For the text-containing cell, return its midpoint in [X, Y] coordinate format. 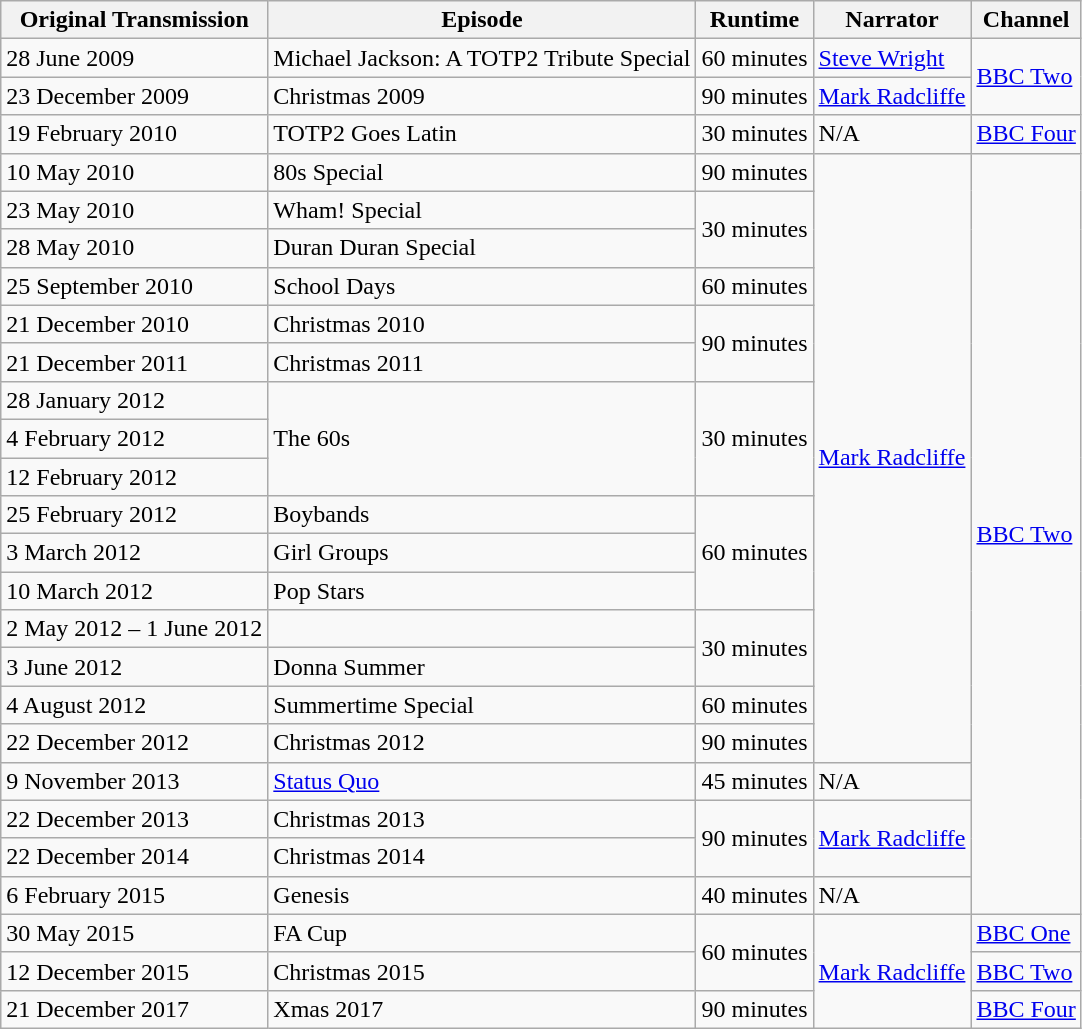
22 December 2012 [134, 743]
Status Quo [482, 781]
28 June 2009 [134, 58]
23 December 2009 [134, 96]
12 February 2012 [134, 477]
10 March 2012 [134, 591]
25 February 2012 [134, 515]
Donna Summer [482, 667]
Girl Groups [482, 553]
Original Transmission [134, 20]
21 December 2011 [134, 362]
4 August 2012 [134, 705]
40 minutes [754, 895]
45 minutes [754, 781]
Christmas 2010 [482, 324]
Christmas 2012 [482, 743]
28 January 2012 [134, 400]
30 May 2015 [134, 933]
Pop Stars [482, 591]
Christmas 2015 [482, 971]
10 May 2010 [134, 172]
12 December 2015 [134, 971]
School Days [482, 286]
Boybands [482, 515]
Wham! Special [482, 210]
22 December 2013 [134, 819]
23 May 2010 [134, 210]
BBC One [1026, 933]
Runtime [754, 20]
19 February 2010 [134, 134]
The 60s [482, 438]
3 June 2012 [134, 667]
28 May 2010 [134, 248]
FA Cup [482, 933]
Duran Duran Special [482, 248]
6 February 2015 [134, 895]
21 December 2017 [134, 1009]
4 February 2012 [134, 438]
Summertime Special [482, 705]
Christmas 2013 [482, 819]
2 May 2012 – 1 June 2012 [134, 629]
Christmas 2009 [482, 96]
Genesis [482, 895]
Michael Jackson: A TOTP2 Tribute Special [482, 58]
TOTP2 Goes Latin [482, 134]
9 November 2013 [134, 781]
Xmas 2017 [482, 1009]
3 March 2012 [134, 553]
25 September 2010 [134, 286]
Channel [1026, 20]
Christmas 2011 [482, 362]
21 December 2010 [134, 324]
80s Special [482, 172]
Christmas 2014 [482, 857]
Narrator [892, 20]
22 December 2014 [134, 857]
Episode [482, 20]
Steve Wright [892, 58]
